Determine the [x, y] coordinate at the center of the cell enclosing the given text.  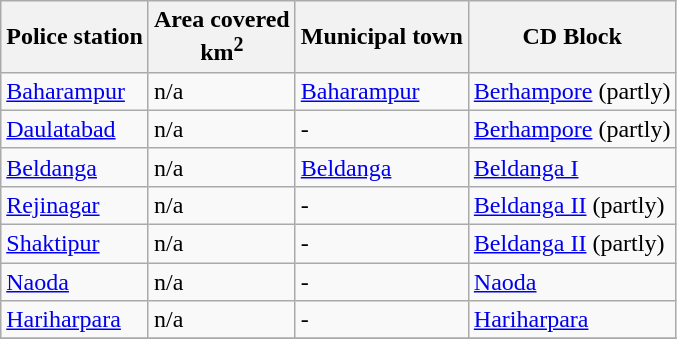
Shaktipur [75, 244]
Beldanga I [572, 167]
CD Block [572, 37]
Daulatabad [75, 129]
Rejinagar [75, 205]
Municipal town [382, 37]
Area coveredkm2 [222, 37]
Police station [75, 37]
